Return the [x, y] coordinate for the center point of the cell that contains the specified text.  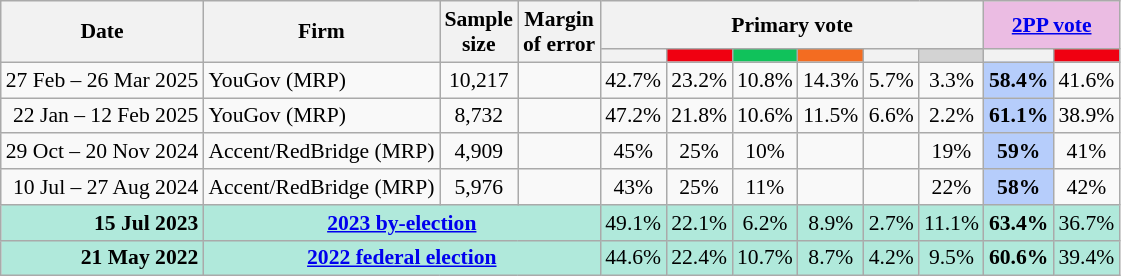
42.7% [633, 80]
41% [1086, 152]
38.9% [1086, 116]
21 May 2022 [102, 258]
21.8% [699, 116]
Firm [321, 32]
49.1% [633, 223]
Samplesize [479, 32]
5,976 [479, 187]
11.5% [831, 116]
2.7% [892, 223]
10.7% [765, 258]
22% [952, 187]
60.6% [1018, 258]
47.2% [633, 116]
22 Jan – 12 Feb 2025 [102, 116]
Date [102, 32]
2.2% [952, 116]
8.7% [831, 258]
3.3% [952, 80]
58% [1018, 187]
36.7% [1086, 223]
8.9% [831, 223]
27 Feb – 26 Mar 2025 [102, 80]
9.5% [952, 258]
10.8% [765, 80]
45% [633, 152]
4,909 [479, 152]
2PP vote [1052, 25]
Marginof error [559, 32]
4.2% [892, 258]
44.6% [633, 258]
22.4% [699, 258]
15 Jul 2023 [102, 223]
14.3% [831, 80]
63.4% [1018, 223]
11% [765, 187]
29 Oct – 20 Nov 2024 [102, 152]
39.4% [1086, 258]
41.6% [1086, 80]
22.1% [699, 223]
Primary vote [792, 25]
6.2% [765, 223]
23.2% [699, 80]
19% [952, 152]
43% [633, 187]
58.4% [1018, 80]
5.7% [892, 80]
10% [765, 152]
2022 federal election [402, 258]
59% [1018, 152]
10,217 [479, 80]
2023 by-election [402, 223]
42% [1086, 187]
6.6% [892, 116]
61.1% [1018, 116]
10 Jul – 27 Aug 2024 [102, 187]
10.6% [765, 116]
8,732 [479, 116]
11.1% [952, 223]
